Detect which cell encompasses the target text, then output its (x, y) center coordinate. 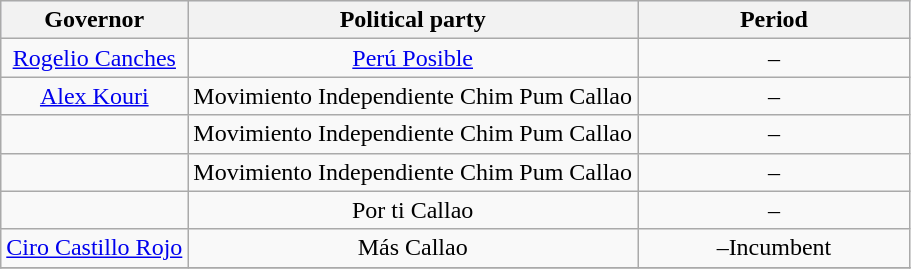
Más Callao (413, 248)
Governor (94, 20)
Political party (413, 20)
Alex Kouri (94, 96)
Rogelio Canches (94, 58)
Por ti Callao (413, 210)
Period (774, 20)
–Incumbent (774, 248)
Perú Posible (413, 58)
Ciro Castillo Rojo (94, 248)
